Detect which cell encompasses the target text, then output its (x, y) center coordinate. 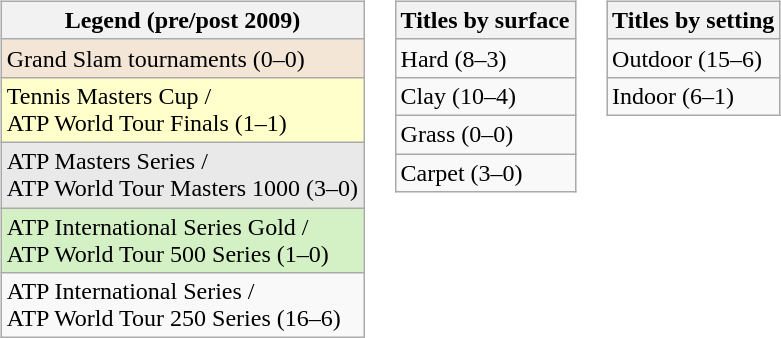
Tennis Masters Cup / ATP World Tour Finals (1–1) (182, 110)
Outdoor (15–6) (694, 58)
Titles by setting (694, 20)
Grass (0–0) (485, 134)
Carpet (3–0) (485, 173)
Grand Slam tournaments (0–0) (182, 58)
ATP International Series Gold / ATP World Tour 500 Series (1–0) (182, 240)
ATP Masters Series / ATP World Tour Masters 1000 (3–0) (182, 174)
Legend (pre/post 2009) (182, 20)
Titles by surface (485, 20)
Indoor (6–1) (694, 96)
ATP International Series / ATP World Tour 250 Series (16–6) (182, 306)
Clay (10–4) (485, 96)
Hard (8–3) (485, 58)
